Provide the (X, Y) coordinate of the cell's center where the given text is located.  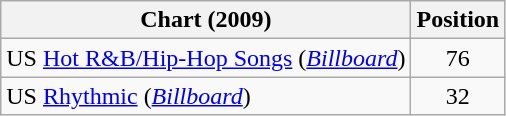
Chart (2009) (206, 20)
US Hot R&B/Hip-Hop Songs (Billboard) (206, 58)
US Rhythmic (Billboard) (206, 96)
Position (458, 20)
32 (458, 96)
76 (458, 58)
